Scan for the cell matching the given text and deliver its [x, y] coordinate at center. 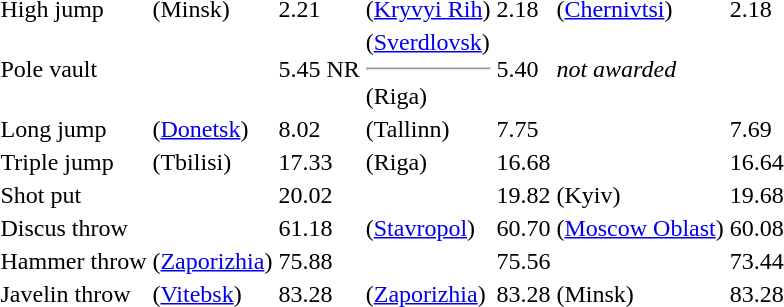
5.40 [524, 69]
75.88 [319, 261]
(Tallinn) [428, 129]
75.56 [524, 261]
(Moscow Oblast) [640, 228]
61.18 [319, 228]
20.02 [319, 195]
17.33 [319, 162]
60.70 [524, 228]
19.82 [524, 195]
5.45 NR [319, 69]
(Sverdlovsk) (Riga) [428, 69]
8.02 [319, 129]
(Stavropol) [428, 228]
16.68 [524, 162]
not awarded [640, 69]
(Kyiv) [640, 195]
(Zaporizhia) [212, 261]
(Donetsk) [212, 129]
7.75 [524, 129]
(Tbilisi) [212, 162]
(Riga) [428, 162]
